Output the [X, Y] coordinate of the center of the cell containing the given text.  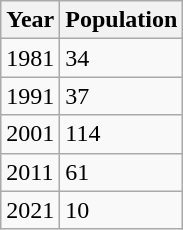
2021 [30, 210]
114 [122, 134]
1981 [30, 58]
1991 [30, 96]
2001 [30, 134]
37 [122, 96]
61 [122, 172]
Population [122, 20]
10 [122, 210]
Year [30, 20]
2011 [30, 172]
34 [122, 58]
